Provide the (x, y) coordinate of the cell's center where the given text is located.  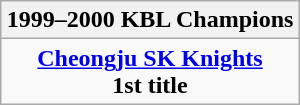
1999–2000 KBL Champions (150, 20)
Cheongju SK Knights1st title (150, 72)
